Return (X, Y) of the center of cell containing provided text 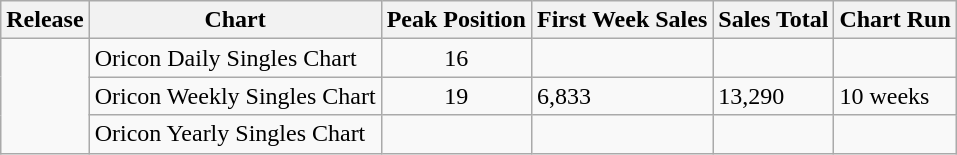
6,833 (622, 96)
Sales Total (774, 20)
16 (456, 58)
First Week Sales (622, 20)
10 weeks (895, 96)
Release (45, 20)
13,290 (774, 96)
Oricon Yearly Singles Chart (235, 134)
19 (456, 96)
Chart Run (895, 20)
Oricon Weekly Singles Chart (235, 96)
Oricon Daily Singles Chart (235, 58)
Chart (235, 20)
Peak Position (456, 20)
